Return the (x, y) coordinate for the center point of the cell that contains the specified text.  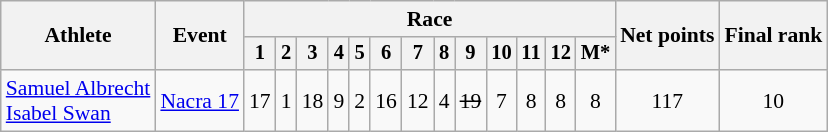
17 (260, 100)
16 (386, 100)
19 (471, 100)
18 (313, 100)
3 (313, 54)
Race (430, 19)
M* (596, 54)
Net points (667, 36)
11 (530, 54)
6 (386, 54)
Event (200, 36)
Final rank (773, 36)
Samuel AlbrechtIsabel Swan (78, 100)
117 (667, 100)
Nacra 17 (200, 100)
Athlete (78, 36)
5 (360, 54)
